Find where the given text appears and provide that cell's center as (X, Y) coordinate. 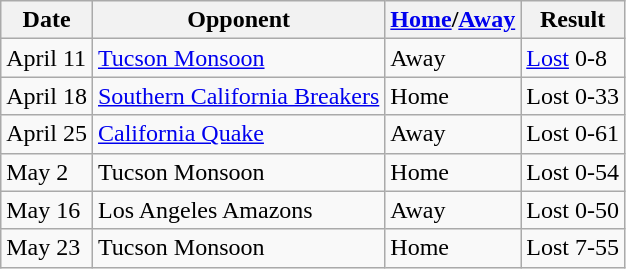
Lost 0-33 (573, 96)
Opponent (238, 20)
Lost 0-61 (573, 134)
Home/Away (453, 20)
April 25 (47, 134)
Lost 0-50 (573, 210)
April 11 (47, 58)
Date (47, 20)
May 16 (47, 210)
Southern California Breakers (238, 96)
Result (573, 20)
Lost 0-8 (573, 58)
Lost 0-54 (573, 172)
May 2 (47, 172)
Los Angeles Amazons (238, 210)
Lost 7-55 (573, 248)
April 18 (47, 96)
California Quake (238, 134)
May 23 (47, 248)
